Pinpoint the cell where the given text exists, returning its (X, Y) midpoint coordinate. 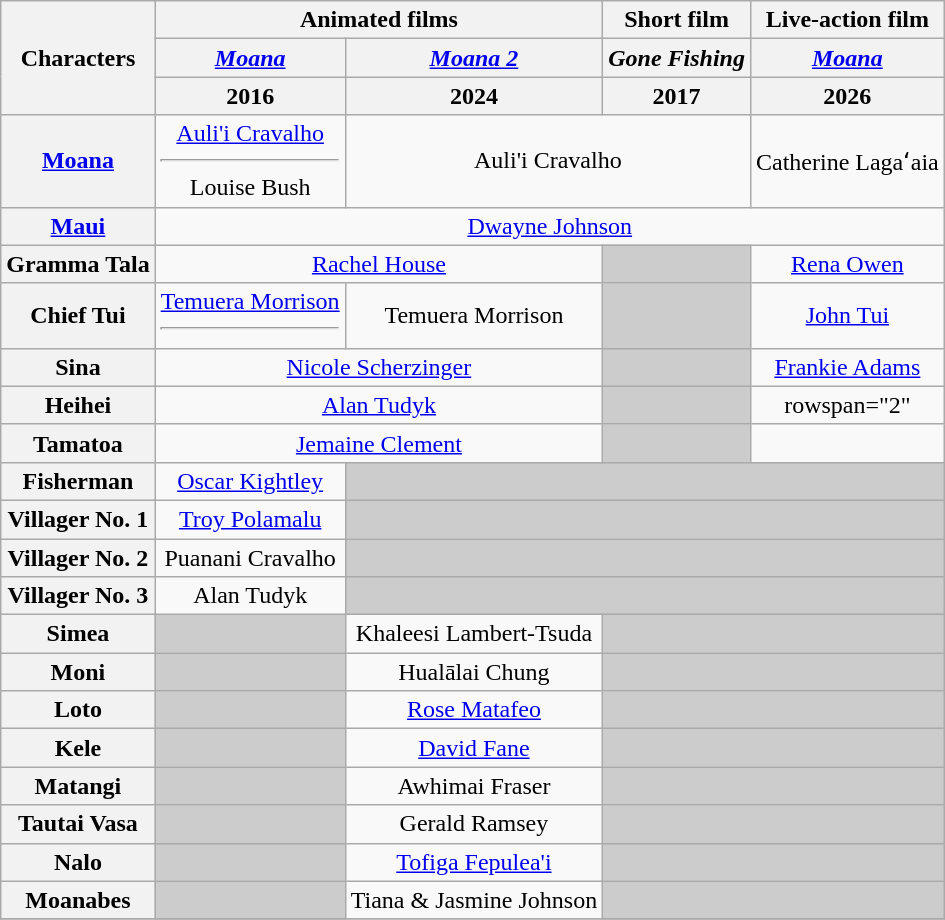
Jemaine Clement (379, 443)
Villager No. 2 (78, 557)
2024 (474, 96)
Moanabes (78, 900)
Moana 2 (474, 58)
Auli'i CravalhoLouise Bush (250, 161)
Kele (78, 748)
2017 (677, 96)
Catherine Lagaʻaia (847, 161)
Awhimai Fraser (474, 786)
Short film (677, 20)
2026 (847, 96)
Fisherman (78, 481)
rowspan="2" (847, 405)
Loto (78, 710)
Oscar Kightley (250, 481)
Matangi (78, 786)
Nicole Scherzinger (379, 367)
Villager No. 3 (78, 596)
2016 (250, 96)
David Fane (474, 748)
Gerald Ramsey (474, 824)
Live-action film (847, 20)
Hualālai Chung (474, 672)
Dwayne Johnson (550, 226)
Gone Fishing (677, 58)
Frankie Adams (847, 367)
Rena Owen (847, 264)
Simea (78, 634)
Tautai Vasa (78, 824)
Maui (78, 226)
Rose Matafeo (474, 710)
Moni (78, 672)
Gramma Tala (78, 264)
John Tui (847, 316)
Puanani Cravalho (250, 557)
Animated films (379, 20)
Tamatoa (78, 443)
Heihei (78, 405)
Nalo (78, 862)
Chief Tui (78, 316)
Rachel House (379, 264)
Characters (78, 58)
Troy Polamalu (250, 519)
Khaleesi Lambert-Tsuda (474, 634)
Tofiga Fepulea'i (474, 862)
Sina (78, 367)
Villager No. 1 (78, 519)
Auli'i Cravalho (548, 161)
Tiana & Jasmine Johnson (474, 900)
